Pinpoint the cell where the given text exists, returning its (X, Y) midpoint coordinate. 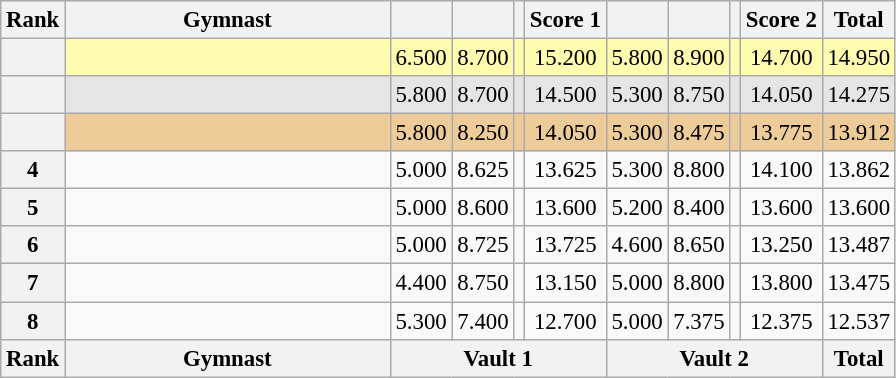
4 (33, 170)
12.700 (565, 321)
7 (33, 283)
13.862 (858, 170)
5.200 (637, 208)
8.650 (699, 245)
Vault 2 (714, 358)
13.150 (565, 283)
12.375 (781, 321)
4.600 (637, 245)
Vault 1 (498, 358)
14.500 (565, 95)
14.100 (781, 170)
8.625 (483, 170)
8.250 (483, 133)
6.500 (421, 58)
13.625 (565, 170)
Score 2 (781, 20)
7.400 (483, 321)
6 (33, 245)
8.600 (483, 208)
13.725 (565, 245)
15.200 (565, 58)
12.537 (858, 321)
13.775 (781, 133)
8.400 (699, 208)
8 (33, 321)
7.375 (699, 321)
13.250 (781, 245)
14.950 (858, 58)
13.475 (858, 283)
4.400 (421, 283)
13.487 (858, 245)
Score 1 (565, 20)
5 (33, 208)
8.475 (699, 133)
8.725 (483, 245)
8.900 (699, 58)
14.700 (781, 58)
14.275 (858, 95)
13.800 (781, 283)
13.912 (858, 133)
